Search for the cell housing the specified text and yield its (X, Y) center coordinate. 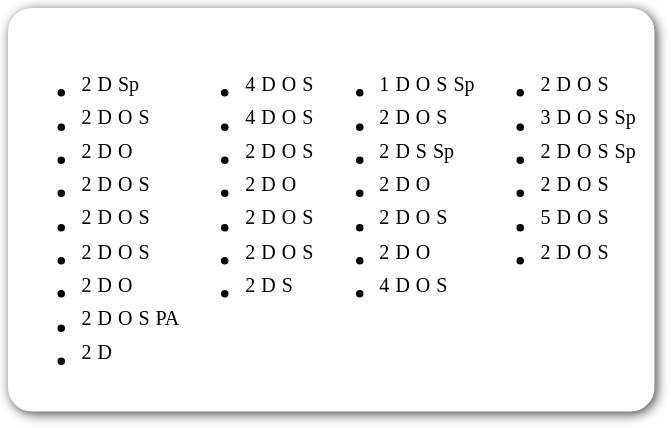
2 D Sp2 D O S2 D O2 D O S2 D O S2 D O S2 D O2 D O S PA2 D (100, 210)
4 D O S4 D O S2 D O S2 D O2 D O S2 D O S2 D S (250, 210)
2 D O S3 D O S Sp2 D O S Sp2 D O S5 D O S2 D O S (558, 210)
1 D O S Sp2 D O S2 D S Sp2 D O2 D O S2 D O4 D O S (397, 210)
